Locate the cell with the specified text and output its (x, y) center coordinate. 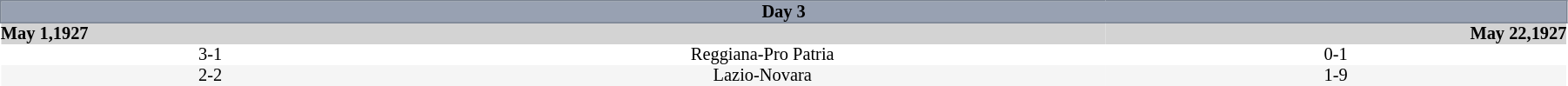
Day 3 (784, 12)
0-1 (1337, 55)
1-9 (1337, 76)
2-2 (211, 76)
Lazio-Novara (762, 76)
Reggiana-Pro Patria (762, 55)
May 1,1927 (211, 33)
3-1 (211, 55)
May 22,1927 (1337, 33)
